Return [x, y] of the center of cell containing provided text 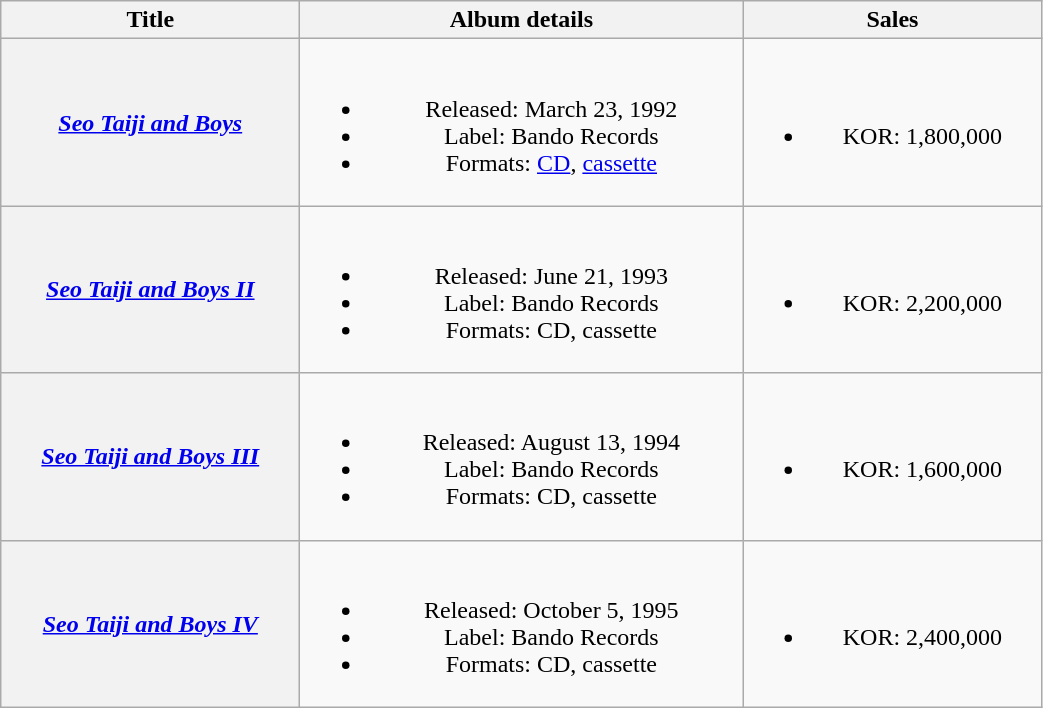
KOR: 1,800,000 [892, 122]
Title [150, 20]
KOR: 2,200,000 [892, 290]
Seo Taiji and Boys III [150, 456]
KOR: 2,400,000 [892, 624]
Seo Taiji and Boys [150, 122]
Seo Taiji and Boys IV [150, 624]
Released: August 13, 1994Label: Bando RecordsFormats: CD, cassette [522, 456]
Released: October 5, 1995Label: Bando RecordsFormats: CD, cassette [522, 624]
Released: March 23, 1992Label: Bando RecordsFormats: CD, cassette [522, 122]
Album details [522, 20]
KOR: 1,600,000 [892, 456]
Seo Taiji and Boys II [150, 290]
Sales [892, 20]
Released: June 21, 1993Label: Bando RecordsFormats: CD, cassette [522, 290]
